Locate the cell with the specified text and output its (X, Y) center coordinate. 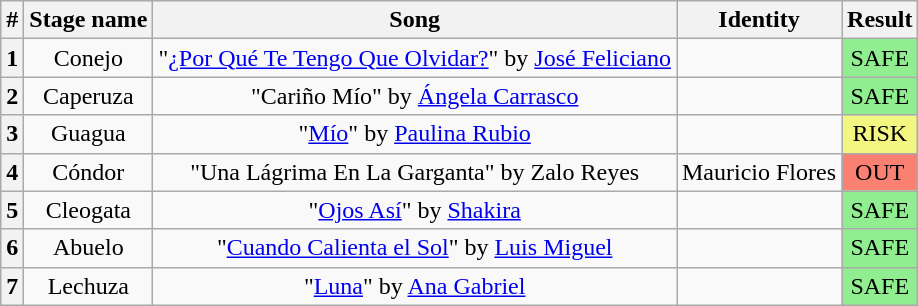
Stage name (88, 20)
2 (12, 96)
5 (12, 210)
Cóndor (88, 172)
Lechuza (88, 286)
"Ojos Así" by Shakira (415, 210)
Song (415, 20)
Mauricio Flores (758, 172)
Conejo (88, 58)
1 (12, 58)
"Cuando Calienta el Sol" by Luis Miguel (415, 248)
Caperuza (88, 96)
# (12, 20)
Guagua (88, 134)
7 (12, 286)
3 (12, 134)
"Luna" by Ana Gabriel (415, 286)
"¿Por Qué Te Tengo Que Olvidar?" by José Feliciano (415, 58)
Identity (758, 20)
6 (12, 248)
"Mío" by Paulina Rubio (415, 134)
"Una Lágrima En La Garganta" by Zalo Reyes (415, 172)
RISK (880, 134)
Result (880, 20)
OUT (880, 172)
4 (12, 172)
Cleogata (88, 210)
"Cariño Mío" by Ángela Carrasco (415, 96)
Abuelo (88, 248)
